For the text-containing cell, return its midpoint in (x, y) coordinate format. 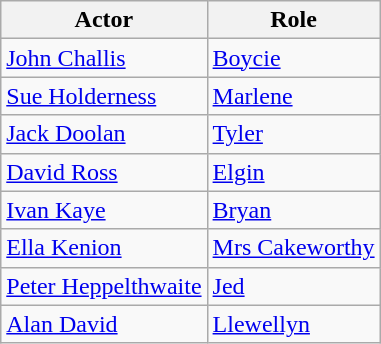
Alan David (104, 324)
Marlene (294, 96)
Llewellyn (294, 324)
Actor (104, 20)
Tyler (294, 134)
Bryan (294, 210)
Boycie (294, 58)
Jed (294, 286)
David Ross (104, 172)
Ella Kenion (104, 248)
John Challis (104, 58)
Peter Heppelthwaite (104, 286)
Mrs Cakeworthy (294, 248)
Role (294, 20)
Ivan Kaye (104, 210)
Sue Holderness (104, 96)
Elgin (294, 172)
Jack Doolan (104, 134)
